Detect which cell encompasses the target text, then output its (X, Y) center coordinate. 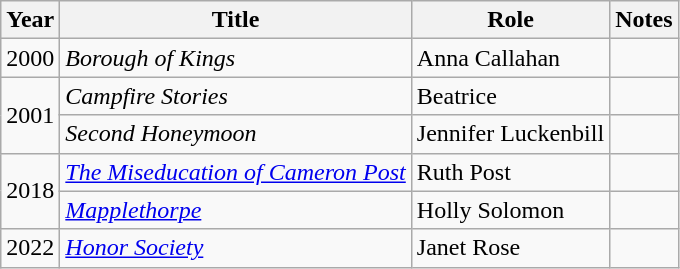
Second Honeymoon (236, 134)
Campfire Stories (236, 96)
Mapplethorpe (236, 210)
Janet Rose (510, 248)
Beatrice (510, 96)
Honor Society (236, 248)
Holly Solomon (510, 210)
Notes (644, 20)
2001 (30, 115)
The Miseducation of Cameron Post (236, 172)
Borough of Kings (236, 58)
2000 (30, 58)
2018 (30, 191)
Jennifer Luckenbill (510, 134)
2022 (30, 248)
Title (236, 20)
Year (30, 20)
Ruth Post (510, 172)
Role (510, 20)
Anna Callahan (510, 58)
